Detect which cell encompasses the target text, then output its [X, Y] center coordinate. 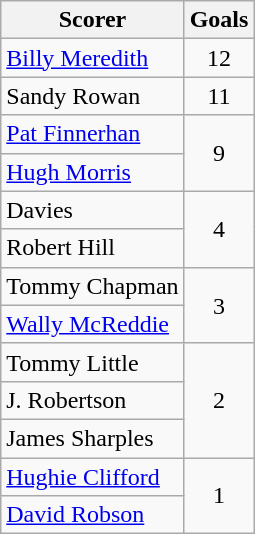
Davies [92, 210]
4 [219, 229]
Hugh Morris [92, 172]
Sandy Rowan [92, 96]
David Robson [92, 515]
Tommy Chapman [92, 286]
3 [219, 305]
2 [219, 400]
Tommy Little [92, 362]
Hughie Clifford [92, 477]
Pat Finnerhan [92, 134]
12 [219, 58]
9 [219, 153]
Scorer [92, 20]
Billy Meredith [92, 58]
Wally McReddie [92, 324]
Robert Hill [92, 248]
11 [219, 96]
Goals [219, 20]
1 [219, 496]
J. Robertson [92, 400]
James Sharples [92, 438]
